Capture the cell that displays the provided text and extract its [x, y] central coordinate. 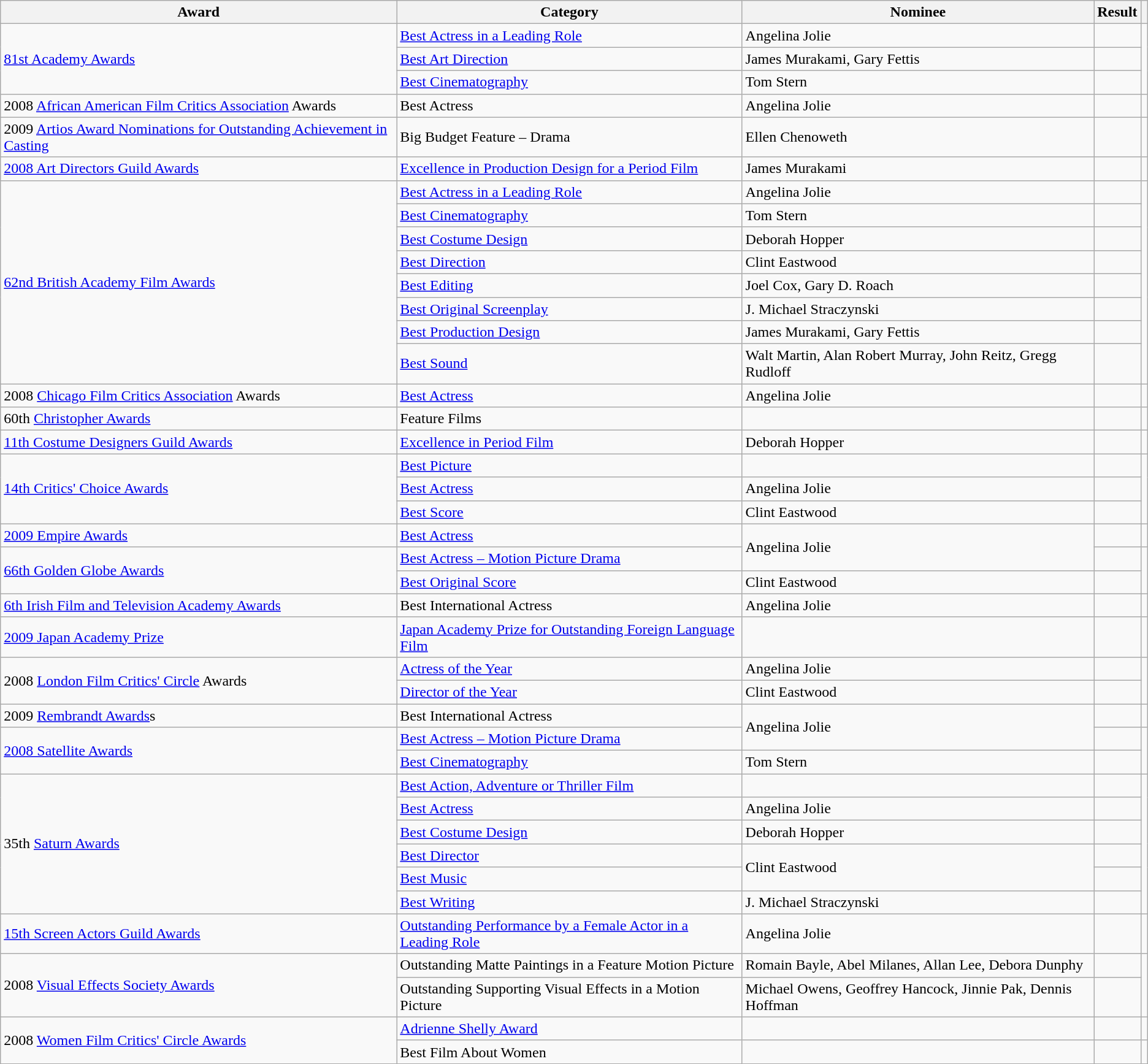
2008 Women Film Critics' Circle Awards [199, 1040]
2008 Art Directors Guild Awards [199, 169]
2008 Chicago Film Critics Association Awards [199, 396]
Best Production Design [569, 332]
Nominee [918, 12]
Excellence in Production Design for a Period Film [569, 169]
2009 Rembrandt Awardss [199, 716]
Best Picture [569, 465]
Best Music [569, 879]
35th Saturn Awards [199, 844]
Actress of the Year [569, 668]
2009 Empire Awards [199, 535]
Best Art Direction [569, 59]
Romain Bayle, Abel Milanes, Allan Lee, Debora Dunphy [918, 965]
81st Academy Awards [199, 59]
11th Costume Designers Guild Awards [199, 442]
6th Irish Film and Television Academy Awards [199, 605]
2008 London Film Critics' Circle Awards [199, 680]
Outstanding Supporting Visual Effects in a Motion Picture [569, 997]
Director of the Year [569, 692]
Best Original Screenplay [569, 308]
2008 Visual Effects Society Awards [199, 985]
Joel Cox, Gary D. Roach [918, 285]
Best Film About Women [569, 1052]
Feature Films [569, 419]
2009 Artios Award Nominations for Outstanding Achievement in Casting [199, 137]
62nd British Academy Film Awards [199, 282]
60th Christopher Awards [199, 419]
Ellen Chenoweth [918, 137]
Outstanding Performance by a Female Actor in a Leading Role [569, 933]
Adrienne Shelly Award [569, 1028]
Walt Martin, Alan Robert Murray, John Reitz, Gregg Rudloff [918, 364]
Best Direction [569, 262]
14th Critics' Choice Awards [199, 489]
Japan Academy Prize for Outstanding Foreign Language Film [569, 637]
Excellence in Period Film [569, 442]
Best Original Score [569, 582]
15th Screen Actors Guild Awards [199, 933]
Outstanding Matte Paintings in a Feature Motion Picture [569, 965]
Award [199, 12]
Best Editing [569, 285]
James Murakami [918, 169]
Best Sound [569, 364]
Michael Owens, Geoffrey Hancock, Jinnie Pak, Dennis Hoffman [918, 997]
2009 Japan Academy Prize [199, 637]
Result [1117, 12]
Best Action, Adventure or Thriller Film [569, 786]
Category [569, 12]
Best Director [569, 855]
2008 Satellite Awards [199, 751]
Best Writing [569, 902]
Big Budget Feature – Drama [569, 137]
Best Score [569, 512]
66th Golden Globe Awards [199, 570]
2008 African American Film Critics Association Awards [199, 105]
